Pinpoint the cell where the given text exists, returning its [x, y] midpoint coordinate. 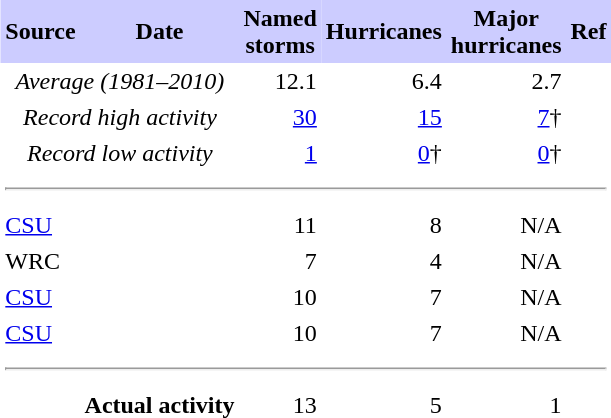
Majorhurricanes [506, 32]
11 [280, 225]
WRC [40, 261]
1 [280, 153]
Average (1981–2010) [120, 81]
2.7 [506, 81]
Ref [588, 32]
Namedstorms [280, 32]
4 [384, 261]
Source [40, 32]
Date [160, 32]
15 [384, 117]
12.1 [280, 81]
Record high activity [120, 117]
30 [280, 117]
Hurricanes [384, 32]
8 [384, 225]
7† [506, 117]
6.4 [384, 81]
Record low activity [120, 153]
